For the text-containing cell, return its midpoint in [X, Y] coordinate format. 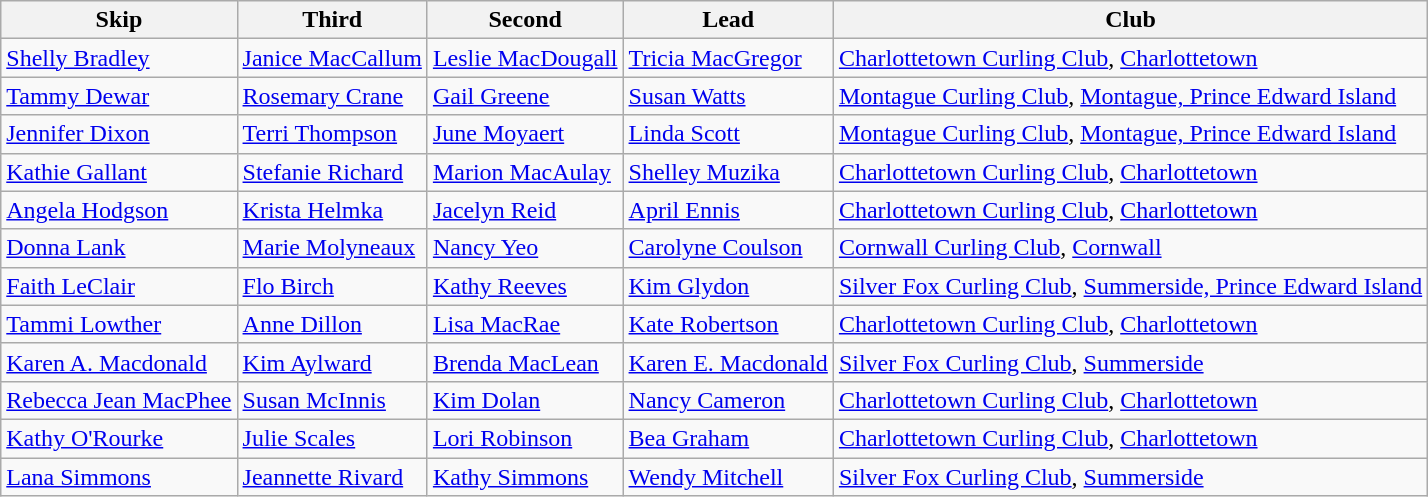
Nancy Cameron [728, 400]
Carolyne Coulson [728, 248]
Lana Simmons [119, 477]
Jeannette Rivard [332, 477]
Bea Graham [728, 438]
Shelley Muzika [728, 172]
Marie Molyneaux [332, 248]
April Ennis [728, 210]
Kim Glydon [728, 286]
Kathy Reeves [525, 286]
Rosemary Crane [332, 96]
Flo Birch [332, 286]
Kim Dolan [525, 400]
Lead [728, 20]
Lisa MacRae [525, 324]
Third [332, 20]
Karen E. Macdonald [728, 362]
Lori Robinson [525, 438]
Susan McInnis [332, 400]
Shelly Bradley [119, 58]
Nancy Yeo [525, 248]
Susan Watts [728, 96]
Wendy Mitchell [728, 477]
Kate Robertson [728, 324]
Kim Aylward [332, 362]
Tammi Lowther [119, 324]
Linda Scott [728, 134]
Donna Lank [119, 248]
Kathy Simmons [525, 477]
Brenda MacLean [525, 362]
Stefanie Richard [332, 172]
Krista Helmka [332, 210]
Terri Thompson [332, 134]
Jennifer Dixon [119, 134]
Karen A. Macdonald [119, 362]
Rebecca Jean MacPhee [119, 400]
Faith LeClair [119, 286]
Kathy O'Rourke [119, 438]
Janice MacCallum [332, 58]
Angela Hodgson [119, 210]
Second [525, 20]
Tricia MacGregor [728, 58]
June Moyaert [525, 134]
Silver Fox Curling Club, Summerside, Prince Edward Island [1130, 286]
Marion MacAulay [525, 172]
Club [1130, 20]
Julie Scales [332, 438]
Jacelyn Reid [525, 210]
Gail Greene [525, 96]
Anne Dillon [332, 324]
Leslie MacDougall [525, 58]
Kathie Gallant [119, 172]
Cornwall Curling Club, Cornwall [1130, 248]
Skip [119, 20]
Tammy Dewar [119, 96]
